Search for the cell housing the specified text and yield its (x, y) center coordinate. 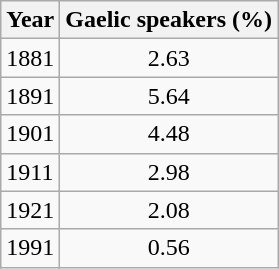
1891 (30, 96)
Gaelic speakers (%) (169, 20)
2.98 (169, 172)
2.63 (169, 58)
1921 (30, 210)
4.48 (169, 134)
5.64 (169, 96)
Year (30, 20)
1911 (30, 172)
0.56 (169, 248)
2.08 (169, 210)
1901 (30, 134)
1881 (30, 58)
1991 (30, 248)
